Search for the cell housing the specified text and yield its (X, Y) center coordinate. 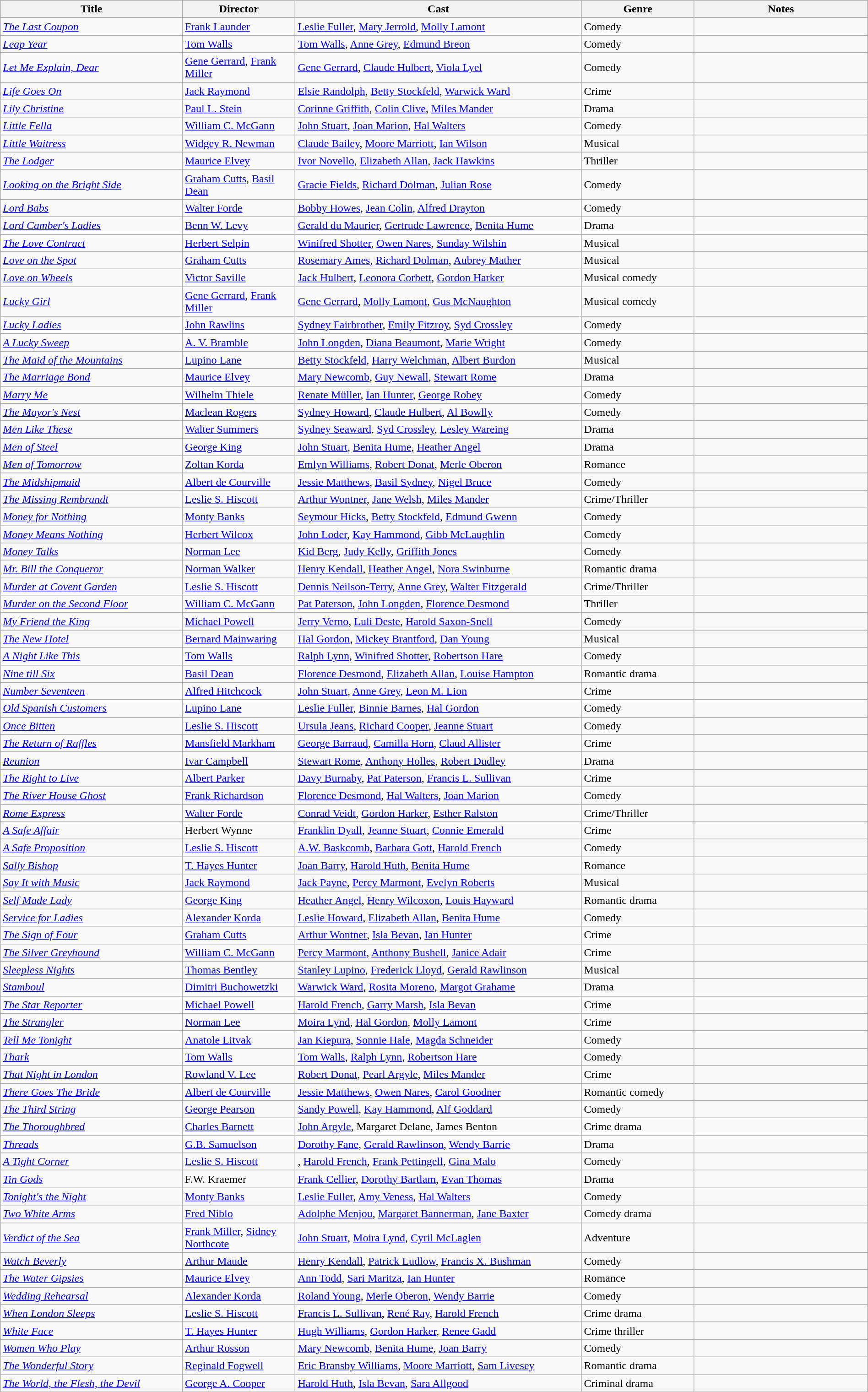
Elsie Randolph, Betty Stockfeld, Warwick Ward (439, 91)
Jack Hulbert, Leonora Corbett, Gordon Harker (439, 278)
Herbert Wilcox (239, 534)
Albert Parker (239, 778)
Emlyn Williams, Robert Donat, Merle Oberon (439, 464)
Sydney Seaward, Syd Crossley, Lesley Wareing (439, 430)
Tom Walls, Anne Grey, Edmund Breon (439, 44)
Tell Me Tonight (92, 1039)
Cast (439, 9)
Bernard Mainwaring (239, 639)
A Tight Corner (92, 1162)
Jack Payne, Percy Marmont, Evelyn Roberts (439, 883)
Leslie Fuller, Amy Veness, Hal Walters (439, 1196)
A. V. Bramble (239, 343)
Davy Burnaby, Pat Paterson, Francis L. Sullivan (439, 778)
The Right to Live (92, 778)
Murder at Covent Garden (92, 587)
Warwick Ward, Rosita Moreno, Margot Grahame (439, 987)
Let Me Explain, Dear (92, 68)
Tin Gods (92, 1179)
Money Means Nothing (92, 534)
Notes (781, 9)
Zoltan Korda (239, 464)
Benn W. Levy (239, 225)
Men Like These (92, 430)
Widgey R. Newman (239, 143)
The Return of Raffles (92, 743)
Herbert Selpin (239, 243)
My Friend the King (92, 621)
Gracie Fields, Richard Dolman, Julian Rose (439, 184)
Arthur Wontner, Isla Bevan, Ian Hunter (439, 935)
Florence Desmond, Elizabeth Allan, Louise Hampton (439, 674)
Title (92, 9)
The Water Gipsies (92, 1278)
White Face (92, 1331)
The Thoroughbred (92, 1127)
The World, the Flesh, the Devil (92, 1383)
Sydney Howard, Claude Hulbert, Al Bowlly (439, 412)
Dennis Neilson-Terry, Anne Grey, Walter Fitzgerald (439, 587)
The Love Contract (92, 243)
A Safe Proposition (92, 848)
Arthur Wontner, Jane Welsh, Miles Mander (439, 499)
Ann Todd, Sari Maritza, Ian Hunter (439, 1278)
Women Who Play (92, 1348)
Harold Huth, Isla Bevan, Sara Allgood (439, 1383)
Comedy drama (638, 1214)
Rome Express (92, 813)
Ralph Lynn, Winifred Shotter, Robertson Hare (439, 656)
George A. Cooper (239, 1383)
The River House Ghost (92, 795)
The Maid of the Mountains (92, 360)
Jan Kiepura, Sonnie Hale, Magda Schneider (439, 1039)
Mary Newcomb, Benita Hume, Joan Barry (439, 1348)
Ivar Campbell (239, 761)
Maclean Rogers (239, 412)
Adventure (638, 1237)
Men of Steel (92, 447)
Reginald Fogwell (239, 1365)
Joan Barry, Harold Huth, Benita Hume (439, 865)
Lord Babs (92, 208)
George Barraud, Camilla Horn, Claud Allister (439, 743)
Old Spanish Customers (92, 708)
Victor Saville (239, 278)
Lucky Girl (92, 301)
Rosemary Ames, Richard Dolman, Aubrey Mather (439, 261)
Money Talks (92, 552)
The New Hotel (92, 639)
Tonight's the Night (92, 1196)
Thomas Bentley (239, 970)
Stanley Lupino, Frederick Lloyd, Gerald Rawlinson (439, 970)
Threads (92, 1144)
Renate Müller, Ian Hunter, George Robey (439, 395)
The Mayor's Nest (92, 412)
Ursula Jeans, Richard Cooper, Jeanne Stuart (439, 726)
Wedding Rehearsal (92, 1296)
Frank Cellier, Dorothy Bartlam, Evan Thomas (439, 1179)
Sally Bishop (92, 865)
The Last Coupon (92, 27)
The Sign of Four (92, 935)
Leslie Howard, Elizabeth Allan, Benita Hume (439, 918)
, Harold French, Frank Pettingell, Gina Malo (439, 1162)
Alfred Hitchcock (239, 691)
Hal Gordon, Mickey Brantford, Dan Young (439, 639)
John Argyle, Margaret Delane, James Benton (439, 1127)
The Midshipmaid (92, 482)
The Lodger (92, 161)
Robert Donat, Pearl Argyle, Miles Mander (439, 1074)
Self Made Lady (92, 900)
Florence Desmond, Hal Walters, Joan Marion (439, 795)
Arthur Rosson (239, 1348)
Walter Summers (239, 430)
Paul L. Stein (239, 109)
G.B. Samuelson (239, 1144)
Henry Kendall, Patrick Ludlow, Francis X. Bushman (439, 1261)
Kid Berg, Judy Kelly, Griffith Jones (439, 552)
Seymour Hicks, Betty Stockfeld, Edmund Gwenn (439, 517)
Fred Niblo (239, 1214)
Winifred Shotter, Owen Nares, Sunday Wilshin (439, 243)
Rowland V. Lee (239, 1074)
Eric Bransby Williams, Moore Marriott, Sam Livesey (439, 1365)
Say It with Music (92, 883)
Romantic comedy (638, 1092)
Stamboul (92, 987)
John Loder, Kay Hammond, Gibb McLaughlin (439, 534)
Dimitri Buchowetzki (239, 987)
The Strangler (92, 1022)
The Silver Greyhound (92, 952)
Criminal drama (638, 1383)
Norman Walker (239, 569)
John Stuart, Joan Marion, Hal Walters (439, 126)
Graham Cutts, Basil Dean (239, 184)
Sandy Powell, Kay Hammond, Alf Goddard (439, 1109)
John Stuart, Benita Hume, Heather Angel (439, 447)
The Wonderful Story (92, 1365)
John Longden, Diana Beaumont, Marie Wright (439, 343)
Herbert Wynne (239, 831)
John Rawlins (239, 325)
Little Fella (92, 126)
Moira Lynd, Hal Gordon, Molly Lamont (439, 1022)
Men of Tomorrow (92, 464)
Two White Arms (92, 1214)
Franklin Dyall, Jeanne Stuart, Connie Emerald (439, 831)
Nine till Six (92, 674)
Dorothy Fane, Gerald Rawlinson, Wendy Barrie (439, 1144)
Charles Barnett (239, 1127)
The Star Reporter (92, 1005)
Mansfield Markham (239, 743)
Claude Bailey, Moore Marriott, Ian Wilson (439, 143)
John Stuart, Moira Lynd, Cyril McLaglen (439, 1237)
John Stuart, Anne Grey, Leon M. Lion (439, 691)
Conrad Veidt, Gordon Harker, Esther Ralston (439, 813)
Murder on the Second Floor (92, 604)
Gene Gerrard, Claude Hulbert, Viola Lyel (439, 68)
Betty Stockfeld, Harry Welchman, Albert Burdon (439, 360)
Frank Miller, Sidney Northcote (239, 1237)
Lucky Ladies (92, 325)
Leslie Fuller, Binnie Barnes, Hal Gordon (439, 708)
Mary Newcomb, Guy Newall, Stewart Rome (439, 377)
Francis L. Sullivan, René Ray, Harold French (439, 1313)
Reunion (92, 761)
The Marriage Bond (92, 377)
George Pearson (239, 1109)
Crime thriller (638, 1331)
Love on Wheels (92, 278)
Marry Me (92, 395)
A Safe Affair (92, 831)
Hugh Williams, Gordon Harker, Renee Gadd (439, 1331)
Gene Gerrard, Molly Lamont, Gus McNaughton (439, 301)
Genre (638, 9)
Thark (92, 1057)
Adolphe Menjou, Margaret Bannerman, Jane Baxter (439, 1214)
Love on the Spot (92, 261)
Jerry Verno, Luli Deste, Harold Saxon-Snell (439, 621)
A Lucky Sweep (92, 343)
Anatole Litvak (239, 1039)
When London Sleeps (92, 1313)
Frank Launder (239, 27)
Watch Beverly (92, 1261)
Harold French, Garry Marsh, Isla Bevan (439, 1005)
Ivor Novello, Elizabeth Allan, Jack Hawkins (439, 161)
Money for Nothing (92, 517)
Service for Ladies (92, 918)
Director (239, 9)
Arthur Maude (239, 1261)
The Third String (92, 1109)
Heather Angel, Henry Wilcoxon, Louis Hayward (439, 900)
Jessie Matthews, Basil Sydney, Nigel Bruce (439, 482)
Gerald du Maurier, Gertrude Lawrence, Benita Hume (439, 225)
Frank Richardson (239, 795)
The Missing Rembrandt (92, 499)
Looking on the Bright Side (92, 184)
Sleepless Nights (92, 970)
F.W. Kraemer (239, 1179)
Corinne Griffith, Colin Clive, Miles Mander (439, 109)
Henry Kendall, Heather Angel, Nora Swinburne (439, 569)
Verdict of the Sea (92, 1237)
Pat Paterson, John Longden, Florence Desmond (439, 604)
Mr. Bill the Conqueror (92, 569)
Leap Year (92, 44)
A Night Like This (92, 656)
Life Goes On (92, 91)
Roland Young, Merle Oberon, Wendy Barrie (439, 1296)
A.W. Baskcomb, Barbara Gott, Harold French (439, 848)
Jessie Matthews, Owen Nares, Carol Goodner (439, 1092)
Once Bitten (92, 726)
Bobby Howes, Jean Colin, Alfred Drayton (439, 208)
There Goes The Bride (92, 1092)
Leslie Fuller, Mary Jerrold, Molly Lamont (439, 27)
Sydney Fairbrother, Emily Fitzroy, Syd Crossley (439, 325)
Tom Walls, Ralph Lynn, Robertson Hare (439, 1057)
Wilhelm Thiele (239, 395)
Number Seventeen (92, 691)
Basil Dean (239, 674)
Stewart Rome, Anthony Holles, Robert Dudley (439, 761)
Lily Christine (92, 109)
That Night in London (92, 1074)
Little Waitress (92, 143)
Percy Marmont, Anthony Bushell, Janice Adair (439, 952)
Lord Camber's Ladies (92, 225)
